Return the (X, Y) coordinate for the center point of the cell that contains the specified text.  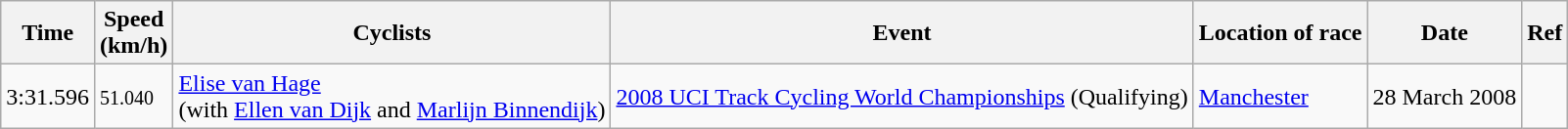
Cyclists (392, 33)
Speed(km/h) (133, 33)
Ref (1545, 33)
Time (48, 33)
28 March 2008 (1445, 96)
3:31.596 (48, 96)
Event (902, 33)
Location of race (1280, 33)
Elise van Hage(with Ellen van Dijk and Marlijn Binnendijk) (392, 96)
Manchester (1280, 96)
51.040 (133, 96)
Date (1445, 33)
2008 UCI Track Cycling World Championships (Qualifying) (902, 96)
